Find where the given text appears and provide that cell's center as [X, Y] coordinate. 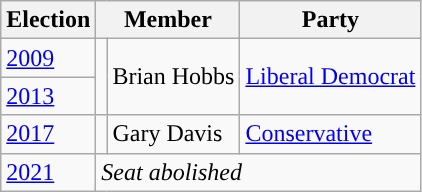
2021 [48, 172]
2013 [48, 96]
2009 [48, 58]
Liberal Democrat [330, 77]
Seat abolished [258, 172]
Conservative [330, 134]
Gary Davis [174, 134]
Member [168, 20]
Brian Hobbs [174, 77]
Election [48, 20]
2017 [48, 134]
Party [330, 20]
